Identify which cell holds the provided text, then report its [X, Y] central coordinate. 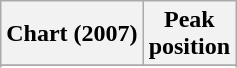
Peakposition [189, 34]
Chart (2007) [72, 34]
